Detect which cell encompasses the target text, then output its [X, Y] center coordinate. 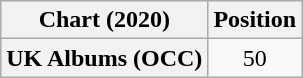
50 [255, 58]
Position [255, 20]
UK Albums (OCC) [104, 58]
Chart (2020) [104, 20]
